Find where the given text appears and provide that cell's center as (x, y) coordinate. 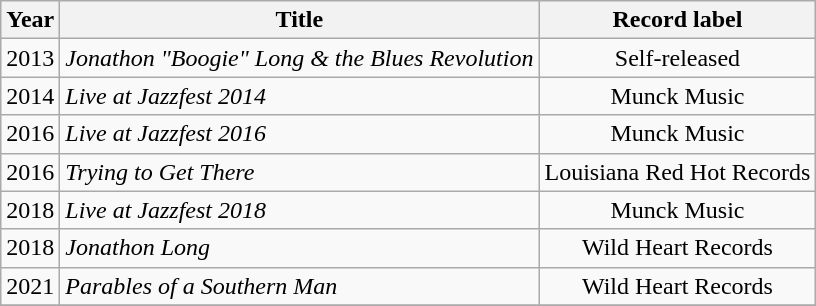
Year (30, 20)
2013 (30, 58)
Parables of a Southern Man (300, 286)
Live at Jazzfest 2014 (300, 96)
Title (300, 20)
Trying to Get There (300, 172)
Live at Jazzfest 2018 (300, 210)
Louisiana Red Hot Records (678, 172)
Record label (678, 20)
2014 (30, 96)
Jonathon Long (300, 248)
2021 (30, 286)
Jonathon "Boogie" Long & the Blues Revolution (300, 58)
Live at Jazzfest 2016 (300, 134)
Self-released (678, 58)
